Search for the cell housing the specified text and yield its [X, Y] center coordinate. 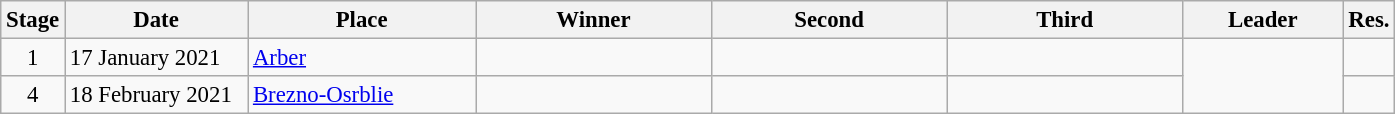
Arber [362, 58]
18 February 2021 [156, 95]
17 January 2021 [156, 58]
Stage [33, 20]
Date [156, 20]
1 [33, 58]
Winner [594, 20]
Third [1065, 20]
4 [33, 95]
Leader [1262, 20]
Res. [1369, 20]
Place [362, 20]
Brezno-Osrblie [362, 95]
Second [829, 20]
